Search for the cell housing the specified text and yield its [x, y] center coordinate. 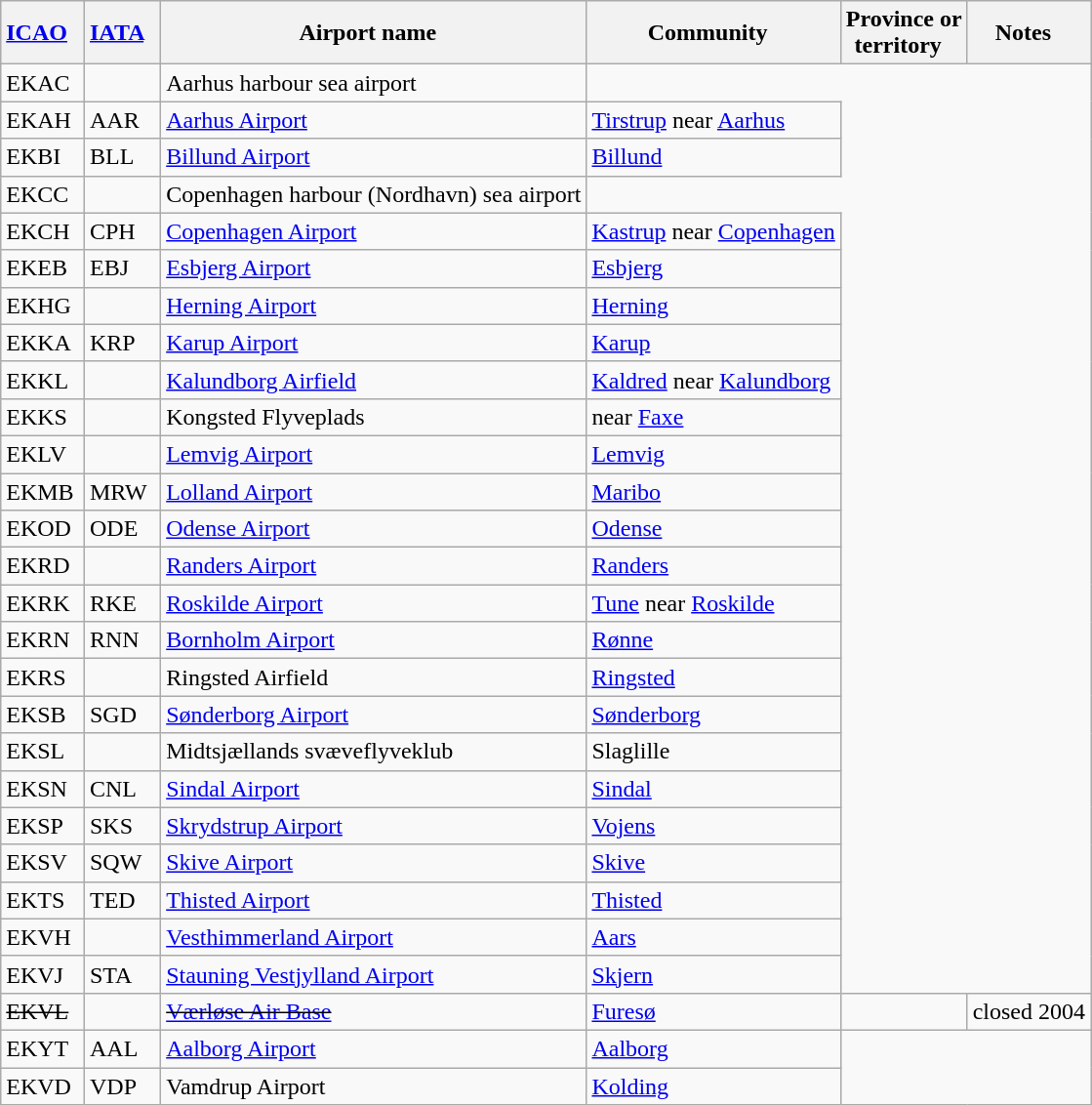
Odense Airport [374, 529]
SKS [122, 826]
Stauning Vestjylland Airport [374, 974]
AAR [122, 120]
Aalborg Airport [374, 1048]
STA [122, 974]
EKEB [43, 268]
Vamdrup Airport [374, 1086]
EKBI [43, 157]
Karup Airport [374, 343]
Thisted Airport [374, 900]
Bornholm Airport [374, 640]
EKVL [43, 1011]
Billund [713, 157]
EKAH [43, 120]
EKRD [43, 566]
ICAO [43, 33]
Skive [713, 863]
TED [122, 900]
EKRK [43, 603]
ODE [122, 529]
EKRS [43, 677]
Copenhagen harbour (Nordhavn) sea airport [374, 194]
Province orterritory [904, 33]
CNL [122, 789]
Community [713, 33]
Aalborg [713, 1048]
EKVH [43, 937]
EKVJ [43, 974]
EKSB [43, 715]
Lolland Airport [374, 491]
Karup [713, 343]
EKAC [43, 83]
Esbjerg Airport [374, 268]
RNN [122, 640]
EKRN [43, 640]
Sindal [713, 789]
EKTS [43, 900]
Rønne [713, 640]
EKSL [43, 752]
VDP [122, 1086]
EKMB [43, 491]
EKLV [43, 454]
Vesthimmerland Airport [374, 937]
Værløse Air Base [374, 1011]
Kolding [713, 1086]
Herning [713, 306]
Sindal Airport [374, 789]
SQW [122, 863]
Ringsted Airfield [374, 677]
Slaglille [713, 752]
EBJ [122, 268]
Notes [1029, 33]
closed 2004 [1029, 1011]
near Faxe [713, 417]
Maribo [713, 491]
Lemvig [713, 454]
Sønderborg Airport [374, 715]
Odense [713, 529]
EKKL [43, 380]
KRP [122, 343]
Tirstrup near Aarhus [713, 120]
SGD [122, 715]
CPH [122, 231]
Furesø [713, 1011]
Aars [713, 937]
Skrydstrup Airport [374, 826]
Randers [713, 566]
MRW [122, 491]
Lemvig Airport [374, 454]
EKVD [43, 1086]
EKSN [43, 789]
IATA [122, 33]
EKCH [43, 231]
Aarhus harbour sea airport [374, 83]
Kalundborg Airfield [374, 380]
Aarhus Airport [374, 120]
Kastrup near Copenhagen [713, 231]
EKHG [43, 306]
Kaldred near Kalundborg [713, 380]
Midtsjællands svæveflyveklub [374, 752]
Sønderborg [713, 715]
EKKS [43, 417]
AAL [122, 1048]
EKSV [43, 863]
Kongsted Flyveplads [374, 417]
Copenhagen Airport [374, 231]
EKOD [43, 529]
BLL [122, 157]
EKSP [43, 826]
EKCC [43, 194]
EKKA [43, 343]
EKYT [43, 1048]
Airport name [374, 33]
Esbjerg [713, 268]
RKE [122, 603]
Billund Airport [374, 157]
Randers Airport [374, 566]
Ringsted [713, 677]
Skive Airport [374, 863]
Thisted [713, 900]
Roskilde Airport [374, 603]
Skjern [713, 974]
Tune near Roskilde [713, 603]
Vojens [713, 826]
Herning Airport [374, 306]
